Determine the [x, y] coordinate at the center of the cell enclosing the given text.  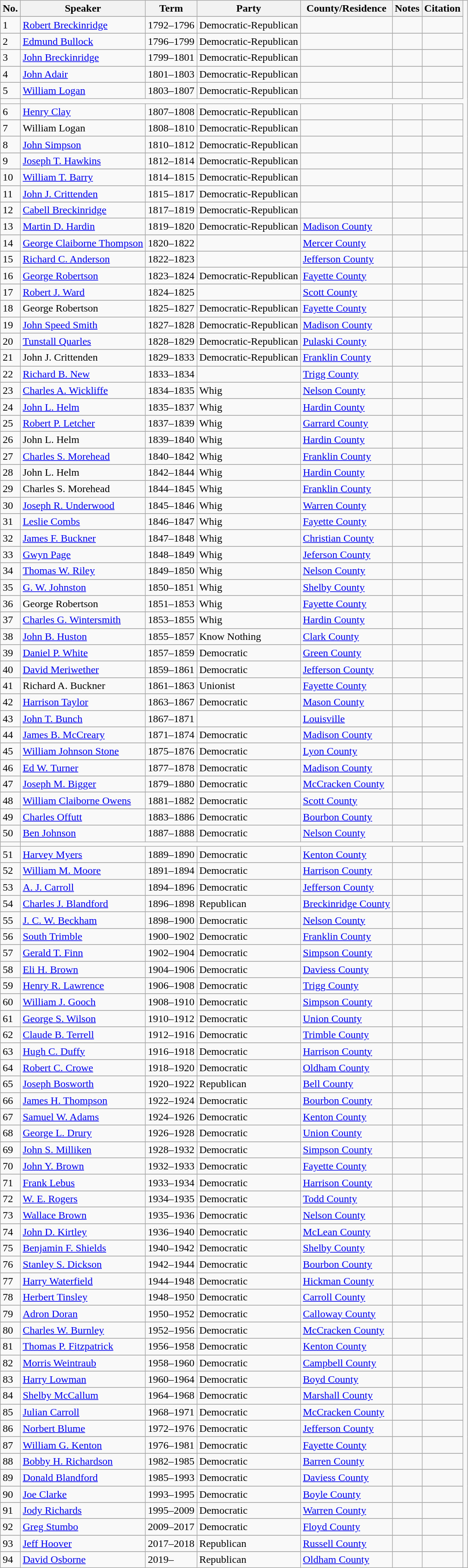
31 [10, 522]
Jody Richards [83, 1511]
Claude B. Terrell [83, 1035]
11 [10, 193]
16 [10, 276]
Robert Breckinridge [83, 25]
Joseph T. Hawkins [83, 161]
1960–1964 [171, 1379]
1820–1822 [171, 243]
1964–1968 [171, 1396]
1968–1971 [171, 1412]
74 [10, 1232]
46 [10, 768]
8 [10, 144]
Christian County [347, 538]
14 [10, 243]
1881–1882 [171, 801]
Boyd County [347, 1379]
1875–1876 [171, 751]
45 [10, 751]
Lyon County [347, 751]
17 [10, 292]
15 [10, 259]
Thomas P. Fitzpatrick [83, 1347]
24 [10, 407]
39 [10, 653]
59 [10, 986]
83 [10, 1379]
1952–1956 [171, 1330]
1904–1906 [171, 969]
Greg Stumbo [83, 1527]
7 [10, 128]
25 [10, 423]
Richard A. Buckner [83, 686]
56 [10, 936]
Ed W. Turner [83, 768]
69 [10, 1150]
1910–1912 [171, 1019]
50 [10, 833]
1808–1810 [171, 128]
Bobby H. Richardson [83, 1461]
84 [10, 1396]
1924–1926 [171, 1117]
Bell County [347, 1084]
1906–1908 [171, 986]
1891–1894 [171, 871]
Martin D. Hardin [83, 227]
County/Residence [347, 9]
Henry Clay [83, 112]
Tunstall Quarles [83, 341]
1926–1928 [171, 1133]
1807–1808 [171, 112]
33 [10, 555]
1877–1878 [171, 768]
1855–1857 [171, 636]
13 [10, 227]
1976–1981 [171, 1445]
John B. Huston [83, 636]
Donald Blandford [83, 1478]
77 [10, 1281]
1982–1985 [171, 1461]
George Claiborne Thompson [83, 243]
Mercer County [347, 243]
Russell County [347, 1543]
1842–1844 [171, 473]
1853–1855 [171, 620]
William G. Kenton [83, 1445]
Charles J. Blandford [83, 904]
4 [10, 74]
Know Nothing [248, 636]
McLean County [347, 1232]
G. W. Johnston [83, 587]
1857–1859 [171, 653]
1810–1812 [171, 144]
79 [10, 1314]
Calloway County [347, 1314]
Citation [443, 9]
1837–1839 [171, 423]
Mason County [347, 702]
William T. Barry [83, 177]
1847–1848 [171, 538]
Carroll County [347, 1297]
Robert J. Ward [83, 292]
Harrison Taylor [83, 702]
48 [10, 801]
Charles Offutt [83, 817]
Trimble County [347, 1035]
1859–1861 [171, 669]
1835–1837 [171, 407]
32 [10, 538]
1948–1950 [171, 1297]
93 [10, 1543]
1824–1825 [171, 292]
71 [10, 1182]
76 [10, 1265]
75 [10, 1248]
20 [10, 341]
1879–1880 [171, 784]
Marshall County [347, 1396]
72 [10, 1199]
1920–1922 [171, 1084]
34 [10, 571]
1883–1886 [171, 817]
64 [10, 1068]
40 [10, 669]
South Trimble [83, 936]
88 [10, 1461]
James H. Thompson [83, 1100]
87 [10, 1445]
Samuel W. Adams [83, 1117]
Louisville [347, 718]
2019– [171, 1560]
William Claiborne Owens [83, 801]
78 [10, 1297]
82 [10, 1363]
53 [10, 887]
Benjamin F. Shields [83, 1248]
1935–1936 [171, 1215]
Stanley S. Dickson [83, 1265]
1956–1958 [171, 1347]
Ben Johnson [83, 833]
Party [248, 9]
John Y. Brown [83, 1166]
27 [10, 456]
12 [10, 210]
81 [10, 1347]
19 [10, 325]
2 [10, 41]
2017–2018 [171, 1543]
47 [10, 784]
Daniel P. White [83, 653]
Adron Doran [83, 1314]
28 [10, 473]
5 [10, 90]
1792–1796 [171, 25]
86 [10, 1428]
W. E. Rogers [83, 1199]
James B. McCreary [83, 735]
21 [10, 358]
1796–1799 [171, 41]
Joseph M. Bigger [83, 784]
3 [10, 58]
Richard B. New [83, 374]
Harry Waterfield [83, 1281]
Green County [347, 653]
William J. Gooch [83, 1002]
Todd County [347, 1199]
Charles W. Burnley [83, 1330]
22 [10, 374]
1863–1867 [171, 702]
6 [10, 112]
Pulaski County [347, 341]
Norbert Blume [83, 1428]
30 [10, 505]
1940–1942 [171, 1248]
Jeferson County [347, 555]
Charles A. Wickliffe [83, 390]
63 [10, 1051]
52 [10, 871]
J. C. W. Beckham [83, 920]
36 [10, 604]
43 [10, 718]
89 [10, 1478]
85 [10, 1412]
73 [10, 1215]
Henry R. Lawrence [83, 986]
Floyd County [347, 1527]
1815–1817 [171, 193]
Cabell Breckinridge [83, 210]
George L. Drury [83, 1133]
1840–1842 [171, 456]
61 [10, 1019]
51 [10, 854]
Joseph Bosworth [83, 1084]
1993–1995 [171, 1494]
1902–1904 [171, 953]
1934–1935 [171, 1199]
9 [10, 161]
55 [10, 920]
90 [10, 1494]
No. [10, 9]
1871–1874 [171, 735]
38 [10, 636]
1846–1847 [171, 522]
68 [10, 1133]
1900–1902 [171, 936]
Gwyn Page [83, 555]
1916–1918 [171, 1051]
1861–1863 [171, 686]
1827–1828 [171, 325]
John Adair [83, 74]
1850–1851 [171, 587]
60 [10, 1002]
Herbert Tinsley [83, 1297]
Gerald T. Finn [83, 953]
35 [10, 587]
Boyle County [347, 1494]
91 [10, 1511]
John D. Kirtley [83, 1232]
67 [10, 1117]
Hugh C. Duffy [83, 1051]
David Meriwether [83, 669]
Eli H. Brown [83, 969]
29 [10, 489]
1898–1900 [171, 920]
David Osborne [83, 1560]
92 [10, 1527]
Unionist [248, 686]
Barren County [347, 1461]
John Breckinridge [83, 58]
Harry Lowman [83, 1379]
Breckinridge County [347, 904]
1922–1924 [171, 1100]
1985–1993 [171, 1478]
Wallace Brown [83, 1215]
1958–1960 [171, 1363]
Thomas W. Riley [83, 571]
1918–1920 [171, 1068]
65 [10, 1084]
1829–1833 [171, 358]
1944–1948 [171, 1281]
1995–2009 [171, 1511]
1823–1824 [171, 276]
Charles G. Wintersmith [83, 620]
1933–1934 [171, 1182]
Julian Carroll [83, 1412]
1972–1976 [171, 1428]
58 [10, 969]
Campbell County [347, 1363]
1845–1846 [171, 505]
49 [10, 817]
70 [10, 1166]
1867–1871 [171, 718]
1889–1890 [171, 854]
James F. Buckner [83, 538]
A. J. Carroll [83, 887]
1849–1850 [171, 571]
1834–1835 [171, 390]
Robert C. Crowe [83, 1068]
1932–1933 [171, 1166]
Morris Weintraub [83, 1363]
1936–1940 [171, 1232]
1839–1840 [171, 440]
23 [10, 390]
Term [171, 9]
62 [10, 1035]
Shelby McCallum [83, 1396]
1833–1834 [171, 374]
80 [10, 1330]
1825–1827 [171, 309]
18 [10, 309]
1801–1803 [171, 74]
1950–1952 [171, 1314]
1 [10, 25]
41 [10, 686]
Frank Lebus [83, 1182]
1844–1845 [171, 489]
1817–1819 [171, 210]
Clark County [347, 636]
Leslie Combs [83, 522]
Edmund Bullock [83, 41]
Joseph R. Underwood [83, 505]
John S. Milliken [83, 1150]
Robert P. Letcher [83, 423]
1912–1916 [171, 1035]
Garrard County [347, 423]
54 [10, 904]
Joe Clarke [83, 1494]
1894–1896 [171, 887]
Hickman County [347, 1281]
66 [10, 1100]
1851–1853 [171, 604]
John T. Bunch [83, 718]
1814–1815 [171, 177]
37 [10, 620]
1928–1932 [171, 1150]
44 [10, 735]
George S. Wilson [83, 1019]
1908–1910 [171, 1002]
Jeff Hoover [83, 1543]
Speaker [83, 9]
10 [10, 177]
John Simpson [83, 144]
26 [10, 440]
William M. Moore [83, 871]
42 [10, 702]
1942–1944 [171, 1265]
1803–1807 [171, 90]
94 [10, 1560]
57 [10, 953]
Notes [407, 9]
1812–1814 [171, 161]
1799–1801 [171, 58]
1828–1829 [171, 341]
Richard C. Anderson [83, 259]
1822–1823 [171, 259]
1819–1820 [171, 227]
Harvey Myers [83, 854]
John Speed Smith [83, 325]
2009–2017 [171, 1527]
William Johnson Stone [83, 751]
1887–1888 [171, 833]
1848–1849 [171, 555]
1896–1898 [171, 904]
